Capture the cell that displays the provided text and extract its (X, Y) central coordinate. 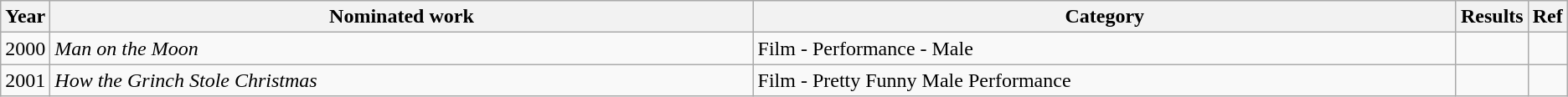
2001 (25, 80)
How the Grinch Stole Christmas (402, 80)
2000 (25, 48)
Man on the Moon (402, 48)
Year (25, 17)
Category (1104, 17)
Ref (1548, 17)
Results (1492, 17)
Nominated work (402, 17)
Film - Performance - Male (1104, 48)
Film - Pretty Funny Male Performance (1104, 80)
